Pinpoint the cell where the given text exists, returning its (x, y) midpoint coordinate. 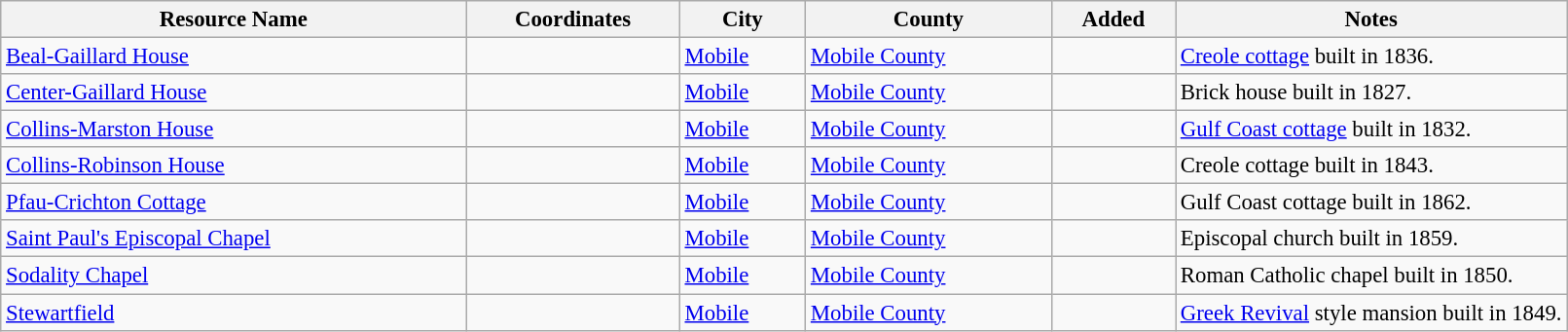
Center-Gaillard House (234, 92)
City (742, 19)
Brick house built in 1827. (1371, 92)
Resource Name (234, 19)
Notes (1371, 19)
Added (1113, 19)
Stewartfield (234, 313)
Coordinates (572, 19)
Greek Revival style mansion built in 1849. (1371, 313)
Saint Paul's Episcopal Chapel (234, 239)
Pfau-Crichton Cottage (234, 203)
Gulf Coast cottage built in 1862. (1371, 203)
Roman Catholic chapel built in 1850. (1371, 276)
Collins-Marston House (234, 129)
Creole cottage built in 1843. (1371, 166)
County (929, 19)
Collins-Robinson House (234, 166)
Gulf Coast cottage built in 1832. (1371, 129)
Creole cottage built in 1836. (1371, 56)
Beal-Gaillard House (234, 56)
Episcopal church built in 1859. (1371, 239)
Sodality Chapel (234, 276)
